Pinpoint the cell where the given text exists, returning its [X, Y] midpoint coordinate. 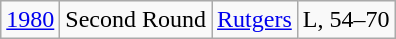
Second Round [136, 20]
Rutgers [255, 20]
L, 54–70 [346, 20]
1980 [30, 20]
